From the cell containing the given text, extract its center point as (x, y) coordinate. 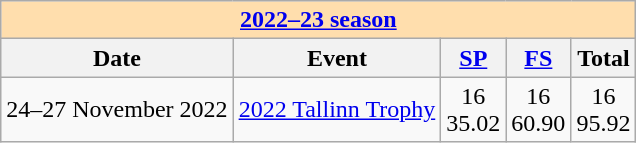
SP (474, 58)
16 95.92 (604, 110)
16 60.90 (538, 110)
16 35.02 (474, 110)
2022 Tallinn Trophy (337, 110)
2022–23 season (318, 20)
Event (337, 58)
Date (117, 58)
Total (604, 58)
24–27 November 2022 (117, 110)
FS (538, 58)
